Scan for the cell matching the given text and deliver its (X, Y) coordinate at center. 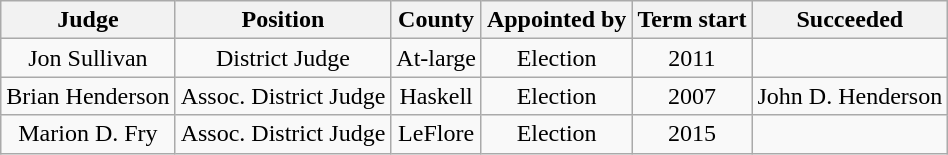
2011 (692, 58)
Succeeded (850, 20)
2015 (692, 134)
District Judge (283, 58)
At-large (436, 58)
Term start (692, 20)
Haskell (436, 96)
Brian Henderson (88, 96)
Marion D. Fry (88, 134)
Judge (88, 20)
2007 (692, 96)
John D. Henderson (850, 96)
Position (283, 20)
County (436, 20)
LeFlore (436, 134)
Appointed by (556, 20)
Jon Sullivan (88, 58)
